For the text-containing cell, return its midpoint in (x, y) coordinate format. 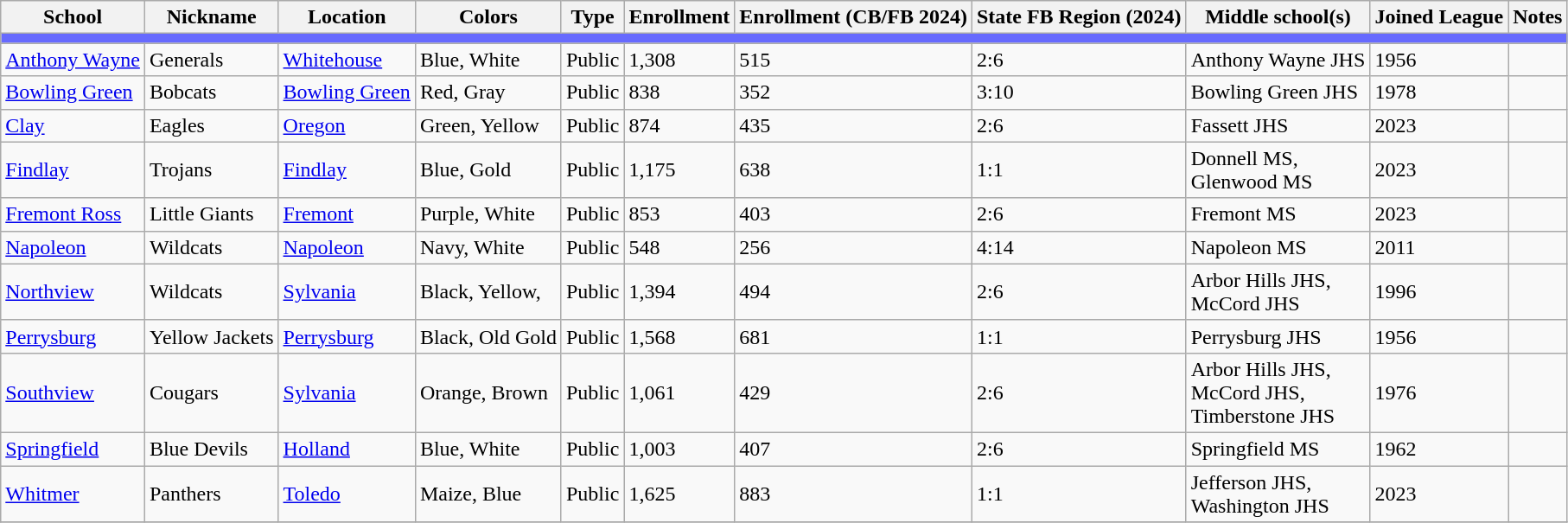
681 (854, 336)
256 (854, 247)
Trojans (211, 169)
515 (854, 60)
3:10 (1079, 92)
Yellow Jackets (211, 336)
Holland (347, 449)
Green, Yellow (488, 125)
Red, Gray (488, 92)
Blue, Gold (488, 169)
Black, Yellow, (488, 292)
Arbor Hills JHS, McCord JHS (1278, 292)
1,394 (679, 292)
Fremont MS (1278, 214)
Northview (73, 292)
Enrollment (CB/FB 2024) (854, 17)
Type (592, 17)
Bowling Green JHS (1278, 92)
Whitmer (73, 493)
4:14 (1079, 247)
1962 (1439, 449)
403 (854, 214)
494 (854, 292)
1976 (1439, 392)
Donnell MS,Glenwood MS (1278, 169)
Clay (73, 125)
Oregon (347, 125)
Location (347, 17)
883 (854, 493)
Cougars (211, 392)
853 (679, 214)
2011 (1439, 247)
Whitehouse (347, 60)
Colors (488, 17)
Fremont (347, 214)
Southview (73, 392)
Napoleon MS (1278, 247)
Blue Devils (211, 449)
429 (854, 392)
Eagles (211, 125)
Springfield (73, 449)
State FB Region (2024) (1079, 17)
Anthony Wayne (73, 60)
Orange, Brown (488, 392)
Generals (211, 60)
1996 (1439, 292)
1,061 (679, 392)
Maize, Blue (488, 493)
Anthony Wayne JHS (1278, 60)
Fassett JHS (1278, 125)
Purple, White (488, 214)
Fremont Ross (73, 214)
1978 (1439, 92)
Springfield MS (1278, 449)
1,308 (679, 60)
School (73, 17)
407 (854, 449)
874 (679, 125)
1,175 (679, 169)
Middle school(s) (1278, 17)
Perrysburg JHS (1278, 336)
838 (679, 92)
1,568 (679, 336)
Bobcats (211, 92)
Jefferson JHS,Washington JHS (1278, 493)
Toledo (347, 493)
1,625 (679, 493)
Joined League (1439, 17)
638 (854, 169)
435 (854, 125)
Panthers (211, 493)
352 (854, 92)
Notes (1538, 17)
Navy, White (488, 247)
Arbor Hills JHS, McCord JHS, Timberstone JHS (1278, 392)
Enrollment (679, 17)
1,003 (679, 449)
Black, Old Gold (488, 336)
Nickname (211, 17)
Little Giants (211, 214)
548 (679, 247)
